From the cell containing the given text, extract its center point as (X, Y) coordinate. 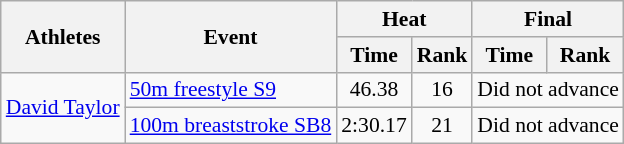
David Taylor (63, 108)
Final (548, 19)
46.38 (374, 90)
Heat (404, 19)
Event (231, 36)
2:30.17 (374, 126)
Athletes (63, 36)
50m freestyle S9 (231, 90)
100m breaststroke SB8 (231, 126)
16 (442, 90)
21 (442, 126)
